Extract the (X, Y) coordinate from the center of the cell holding the provided text.  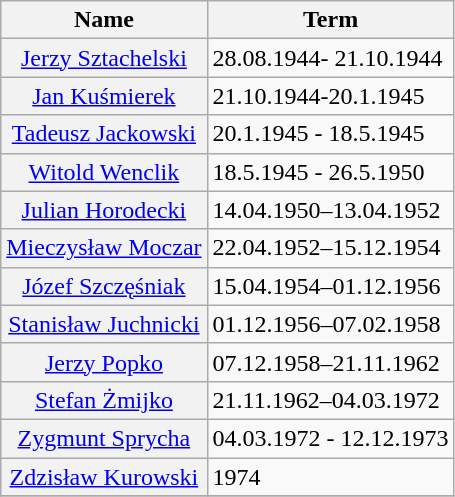
Mieczysław Moczar (104, 248)
22.04.1952–15.12.1954 (330, 248)
Zygmunt Sprycha (104, 438)
01.12.1956–07.02.1958 (330, 324)
Stefan Żmijko (104, 400)
04.03.1972 - 12.12.1973 (330, 438)
1974 (330, 477)
18.5.1945 - 26.5.1950 (330, 172)
Jerzy Sztachelski (104, 58)
07.12.1958–21.11.1962 (330, 362)
Jan Kuśmierek (104, 96)
Term (330, 20)
Tadeusz Jackowski (104, 134)
21.11.1962–04.03.1972 (330, 400)
Jerzy Popko (104, 362)
15.04.1954–01.12.1956 (330, 286)
Witold Wenclik (104, 172)
21.10.1944-20.1.1945 (330, 96)
Name (104, 20)
20.1.1945 - 18.5.1945 (330, 134)
Julian Horodecki (104, 210)
14.04.1950–13.04.1952 (330, 210)
Stanisław Juchnicki (104, 324)
Zdzisław Kurowski (104, 477)
Józef Szczęśniak (104, 286)
28.08.1944- 21.10.1944 (330, 58)
